Locate the cell with the specified text and output its (x, y) center coordinate. 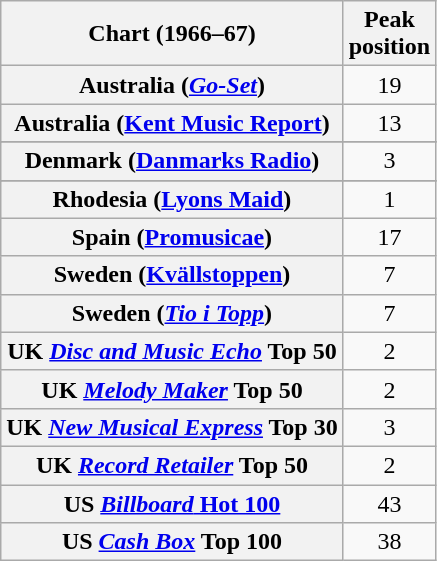
Peakposition (389, 34)
Denmark (Danmarks Radio) (172, 161)
Australia (Go-Set) (172, 85)
1 (389, 199)
Chart (1966–67) (172, 34)
19 (389, 85)
38 (389, 542)
US Billboard Hot 100 (172, 503)
Rhodesia (Lyons Maid) (172, 199)
UK Melody Maker Top 50 (172, 389)
UK New Musical Express Top 30 (172, 427)
UK Disc and Music Echo Top 50 (172, 351)
Spain (Promusicae) (172, 237)
17 (389, 237)
Sweden (Kvällstoppen) (172, 275)
US Cash Box Top 100 (172, 542)
UK Record Retailer Top 50 (172, 465)
43 (389, 503)
13 (389, 123)
Sweden (Tio i Topp) (172, 313)
Australia (Kent Music Report) (172, 123)
